Provide the [x, y] coordinate of the cell's center where the given text is located.  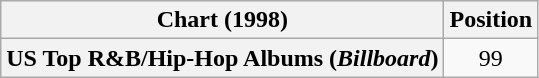
99 [491, 58]
Position [491, 20]
US Top R&B/Hip-Hop Albums (Billboard) [222, 58]
Chart (1998) [222, 20]
